Identify which cell holds the provided text, then report its (x, y) central coordinate. 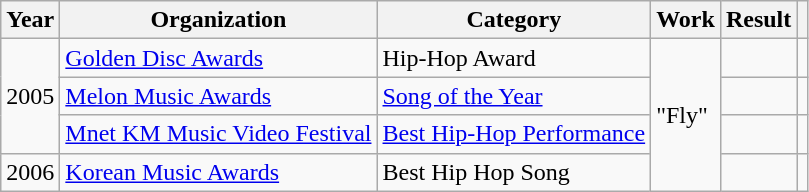
Work (686, 20)
"Fly" (686, 115)
Golden Disc Awards (218, 58)
2005 (30, 96)
Organization (218, 20)
Hip-Hop Award (514, 58)
Result (758, 20)
Mnet KM Music Video Festival (218, 134)
2006 (30, 172)
Best Hip-Hop Performance (514, 134)
Korean Music Awards (218, 172)
Song of the Year (514, 96)
Category (514, 20)
Melon Music Awards (218, 96)
Best Hip Hop Song (514, 172)
Year (30, 20)
